Detect which cell encompasses the target text, then output its [X, Y] center coordinate. 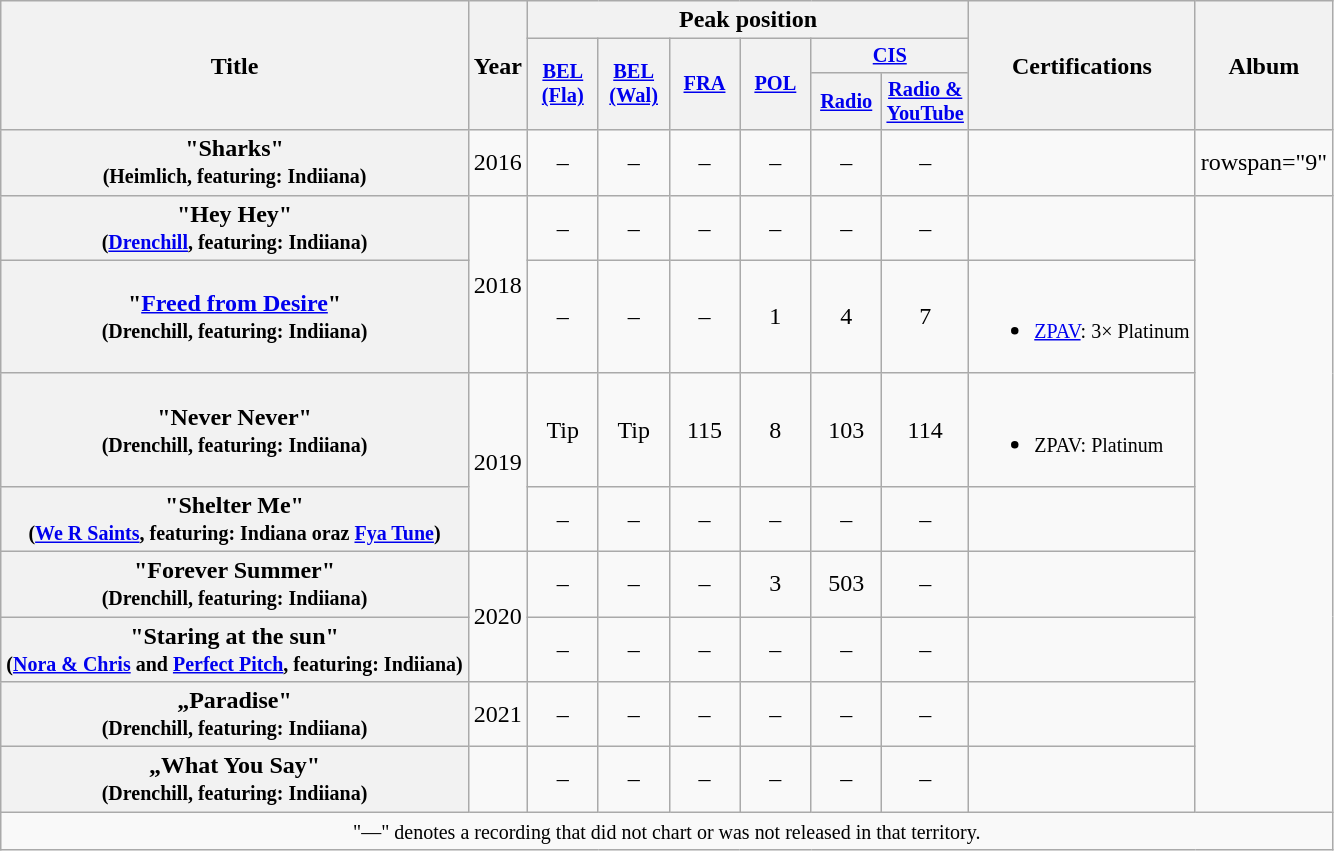
"Forever Summer"(Drenchill, featuring: Indiiana) [235, 584]
3 [776, 584]
Album [1264, 66]
"Hey Hey"(Drenchill, featuring: Indiiana) [235, 228]
Peak position [748, 20]
"Sharks"(Heimlich, featuring: Indiiana) [235, 162]
"Shelter Me"(We R Saints, featuring: Indiana oraz Fya Tune) [235, 518]
ZPAV: Platinum [1082, 430]
FRA [704, 84]
"Staring at the sun"(Nora & Chris and Perfect Pitch, featuring: Indiiana) [235, 648]
115 [704, 430]
BEL(Fla) [562, 84]
2019 [498, 462]
2020 [498, 616]
7 [926, 316]
Radio [846, 101]
„Paradise"(Drenchill, featuring: Indiiana) [235, 714]
ZPAV: 3× Platinum [1082, 316]
Certifications [1082, 66]
BEL(Wal) [634, 84]
114 [926, 430]
Radio & YouTube [926, 101]
4 [846, 316]
2016 [498, 162]
"Freed from Desire"(Drenchill, featuring: Indiiana) [235, 316]
Year [498, 66]
„What You Say"(Drenchill, featuring: Indiiana) [235, 780]
"—" denotes a recording that did not chart or was not released in that territory. [667, 831]
1 [776, 316]
503 [846, 584]
Title [235, 66]
CIS [890, 56]
POL [776, 84]
"Never Never"(Drenchill, featuring: Indiiana) [235, 430]
rowspan="9" [1264, 162]
8 [776, 430]
2021 [498, 714]
2018 [498, 284]
103 [846, 430]
